Search for the cell housing the specified text and yield its [X, Y] center coordinate. 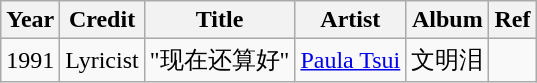
Album [448, 20]
文明泪 [448, 60]
1991 [30, 60]
Artist [350, 20]
Lyricist [102, 60]
Title [220, 20]
Credit [102, 20]
"现在还算好" [220, 60]
Year [30, 20]
Ref [512, 20]
Paula Tsui [350, 60]
